Identify which cell holds the provided text, then report its [x, y] central coordinate. 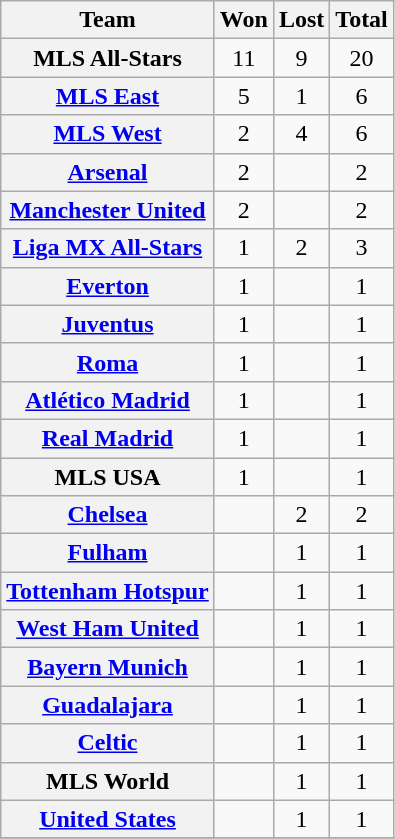
20 [362, 58]
Tottenham Hotspur [108, 591]
Fulham [108, 553]
MLS East [108, 96]
4 [301, 134]
MLS World [108, 781]
Won [244, 20]
MLS USA [108, 477]
Bayern Munich [108, 667]
Lost [301, 20]
Everton [108, 286]
11 [244, 58]
Juventus [108, 324]
United States [108, 819]
Manchester United [108, 210]
Roma [108, 362]
Atlético Madrid [108, 400]
West Ham United [108, 629]
Arsenal [108, 172]
Liga MX All-Stars [108, 248]
Total [362, 20]
3 [362, 248]
MLS All-Stars [108, 58]
MLS West [108, 134]
9 [301, 58]
5 [244, 96]
Celtic [108, 743]
Chelsea [108, 515]
Real Madrid [108, 438]
Team [108, 20]
Guadalajara [108, 705]
